From the cell containing the given text, extract its center point as [x, y] coordinate. 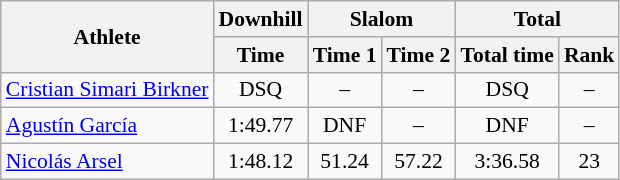
1:48.12 [261, 162]
57.22 [419, 162]
23 [590, 162]
Time [261, 55]
Time 1 [345, 55]
Athlete [108, 36]
Nicolás Arsel [108, 162]
Downhill [261, 19]
Time 2 [419, 55]
3:36.58 [506, 162]
Total [537, 19]
Rank [590, 55]
Cristian Simari Birkner [108, 90]
Agustín García [108, 126]
1:49.77 [261, 126]
51.24 [345, 162]
Slalom [382, 19]
Total time [506, 55]
